Pinpoint the cell where the given text exists, returning its [X, Y] midpoint coordinate. 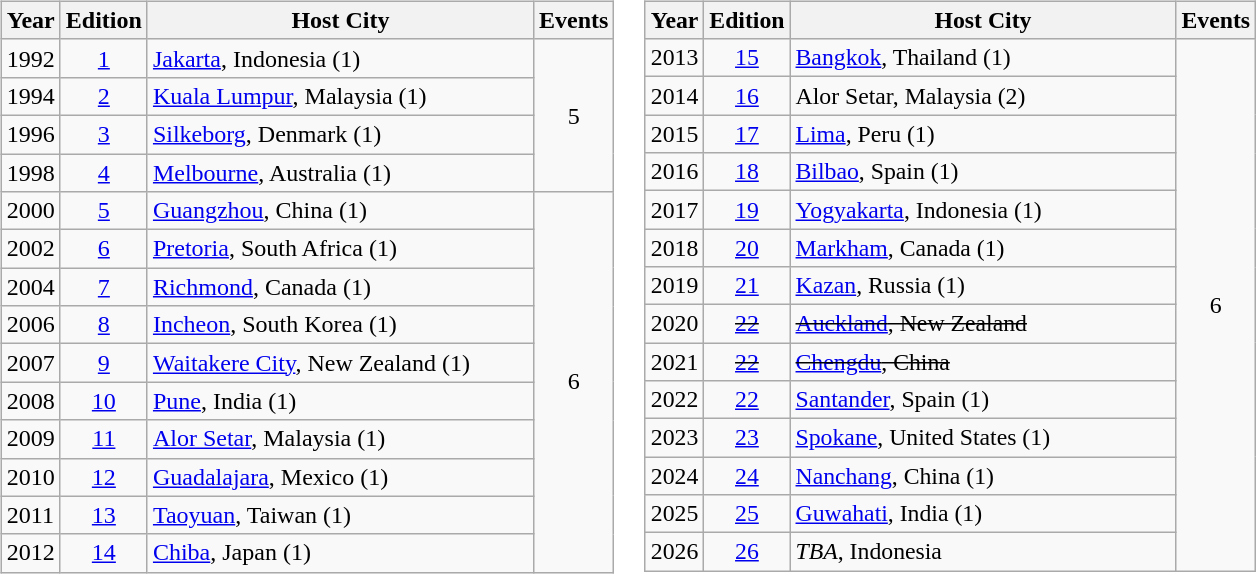
2010 [30, 477]
2017 [674, 210]
2009 [30, 439]
2000 [30, 211]
Silkeborg, Denmark (1) [340, 134]
Alor Setar, Malaysia (1) [340, 439]
2020 [674, 324]
2 [104, 96]
2015 [674, 134]
Waitakere City, New Zealand (1) [340, 363]
23 [747, 438]
2002 [30, 249]
2007 [30, 363]
2004 [30, 287]
7 [104, 287]
Richmond, Canada (1) [340, 287]
2023 [674, 438]
2006 [30, 325]
2013 [674, 58]
13 [104, 515]
Nanchang, China (1) [983, 476]
Guwahati, India (1) [983, 514]
4 [104, 173]
2018 [674, 248]
2019 [674, 286]
Jakarta, Indonesia (1) [340, 58]
19 [747, 210]
16 [747, 96]
14 [104, 553]
2025 [674, 514]
1 [104, 58]
1996 [30, 134]
26 [747, 552]
2026 [674, 552]
Kazan, Russia (1) [983, 286]
3 [104, 134]
2012 [30, 553]
Markham, Canada (1) [983, 248]
18 [747, 172]
Pune, India (1) [340, 401]
10 [104, 401]
9 [104, 363]
8 [104, 325]
Auckland, New Zealand [983, 324]
Guangzhou, China (1) [340, 211]
20 [747, 248]
Spokane, United States (1) [983, 438]
Lima, Peru (1) [983, 134]
2016 [674, 172]
Chiba, Japan (1) [340, 553]
Taoyuan, Taiwan (1) [340, 515]
Alor Setar, Malaysia (2) [983, 96]
17 [747, 134]
2014 [674, 96]
Melbourne, Australia (1) [340, 173]
24 [747, 476]
25 [747, 514]
Pretoria, South Africa (1) [340, 249]
1992 [30, 58]
Incheon, South Korea (1) [340, 325]
2022 [674, 400]
Yogyakarta, Indonesia (1) [983, 210]
1994 [30, 96]
2024 [674, 476]
Bilbao, Spain (1) [983, 172]
2008 [30, 401]
Chengdu, China [983, 362]
1998 [30, 173]
Guadalajara, Mexico (1) [340, 477]
15 [747, 58]
12 [104, 477]
21 [747, 286]
TBA, Indonesia [983, 552]
Kuala Lumpur, Malaysia (1) [340, 96]
Santander, Spain (1) [983, 400]
2021 [674, 362]
11 [104, 439]
Bangkok, Thailand (1) [983, 58]
2011 [30, 515]
